From the cell containing the given text, extract its center point as [x, y] coordinate. 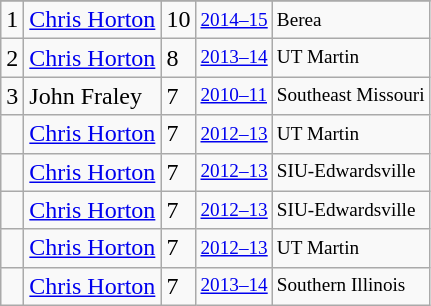
3 [12, 96]
2 [12, 58]
John Fraley [92, 96]
8 [178, 58]
1 [12, 20]
2014–15 [234, 20]
2010–11 [234, 96]
Southeast Missouri [350, 96]
10 [178, 20]
Berea [350, 20]
Southern Illinois [350, 286]
